Identify which cell holds the provided text, then report its (x, y) central coordinate. 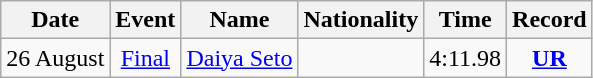
Name (240, 20)
4:11.98 (466, 58)
26 August (56, 58)
Daiya Seto (240, 58)
Time (466, 20)
Nationality (361, 20)
UR (550, 58)
Date (56, 20)
Final (146, 58)
Record (550, 20)
Event (146, 20)
